Identify which cell holds the provided text, then report its [x, y] central coordinate. 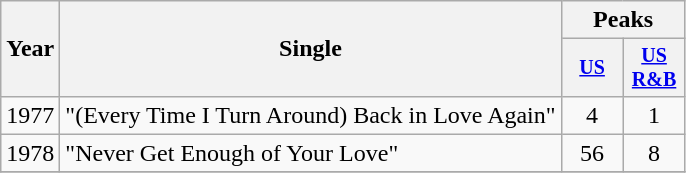
8 [654, 153]
4 [592, 115]
1977 [30, 115]
1 [654, 115]
56 [592, 153]
"Never Get Enough of Your Love" [310, 153]
Year [30, 49]
US [592, 68]
Single [310, 49]
"(Every Time I Turn Around) Back in Love Again" [310, 115]
USR&B [654, 68]
1978 [30, 153]
Peaks [623, 20]
